Identify which cell holds the provided text, then report its [X, Y] central coordinate. 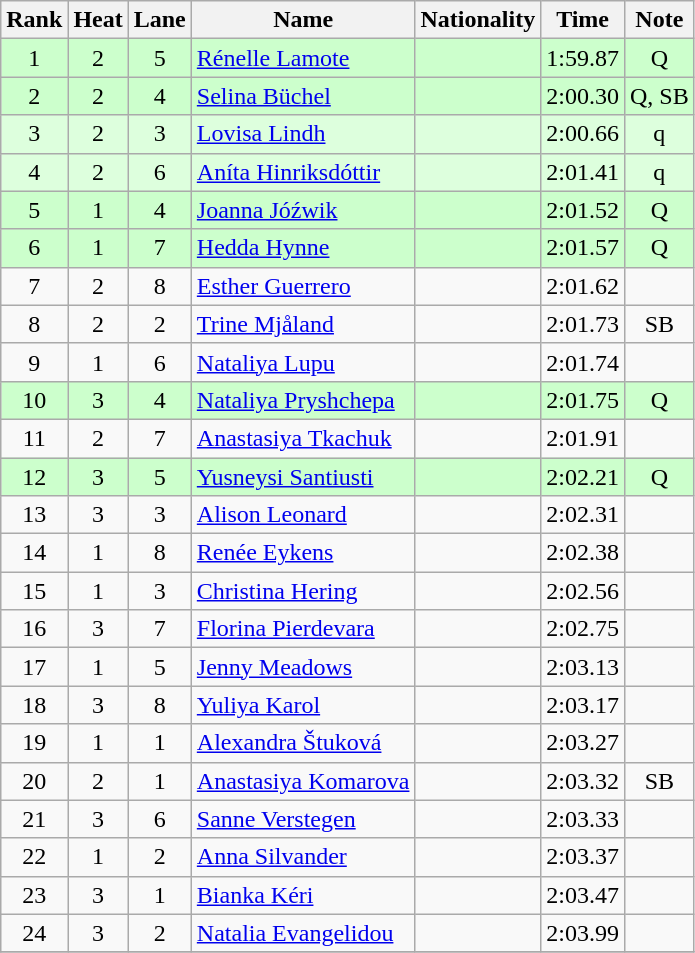
2:03.32 [583, 781]
Nataliya Pryshchepa [303, 400]
Joanna Jóźwik [303, 210]
Florina Pierdevara [303, 629]
Name [303, 20]
2:01.41 [583, 172]
2:02.21 [583, 477]
2:03.99 [583, 933]
2:03.47 [583, 895]
Trine Mjåland [303, 324]
2:01.52 [583, 210]
Alison Leonard [303, 515]
Heat [98, 20]
Selina Büchel [303, 96]
2:01.91 [583, 438]
Alexandra Štuková [303, 743]
2:03.33 [583, 819]
Renée Eykens [303, 553]
Nationality [478, 20]
Anastasiya Tkachuk [303, 438]
Time [583, 20]
Q, SB [659, 96]
10 [34, 400]
Aníta Hinriksdóttir [303, 172]
2:01.62 [583, 286]
2:00.66 [583, 134]
20 [34, 781]
2:01.57 [583, 248]
22 [34, 857]
2:03.13 [583, 667]
15 [34, 591]
2:03.17 [583, 705]
Anna Silvander [303, 857]
Lovisa Lindh [303, 134]
Yuliya Karol [303, 705]
19 [34, 743]
14 [34, 553]
2:02.75 [583, 629]
Yusneysi Santiusti [303, 477]
23 [34, 895]
Bianka Kéri [303, 895]
2:00.30 [583, 96]
2:03.27 [583, 743]
Lane [160, 20]
24 [34, 933]
13 [34, 515]
2:02.56 [583, 591]
Nataliya Lupu [303, 362]
11 [34, 438]
Christina Hering [303, 591]
16 [34, 629]
2:02.31 [583, 515]
2:02.38 [583, 553]
21 [34, 819]
18 [34, 705]
17 [34, 667]
2:01.73 [583, 324]
2:03.37 [583, 857]
Natalia Evangelidou [303, 933]
Note [659, 20]
Rank [34, 20]
Hedda Hynne [303, 248]
2:01.75 [583, 400]
Rénelle Lamote [303, 58]
12 [34, 477]
Anastasiya Komarova [303, 781]
Sanne Verstegen [303, 819]
1:59.87 [583, 58]
Jenny Meadows [303, 667]
2:01.74 [583, 362]
9 [34, 362]
Esther Guerrero [303, 286]
